Scan for the cell matching the given text and deliver its (X, Y) coordinate at center. 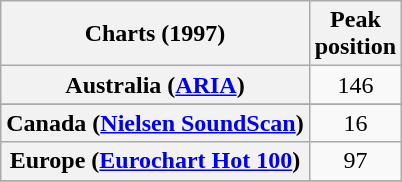
Peakposition (355, 34)
Europe (Eurochart Hot 100) (155, 161)
Charts (1997) (155, 34)
146 (355, 85)
97 (355, 161)
Australia (ARIA) (155, 85)
16 (355, 123)
Canada (Nielsen SoundScan) (155, 123)
